From the cell containing the given text, extract its center point as [x, y] coordinate. 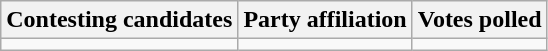
Party affiliation [325, 20]
Contesting candidates [120, 20]
Votes polled [480, 20]
